Scan for the cell matching the given text and deliver its [X, Y] coordinate at center. 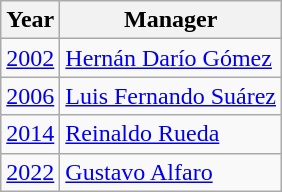
Manager [171, 20]
Gustavo Alfaro [171, 172]
2022 [30, 172]
2006 [30, 96]
Reinaldo Rueda [171, 134]
2002 [30, 58]
Year [30, 20]
Luis Fernando Suárez [171, 96]
2014 [30, 134]
Hernán Darío Gómez [171, 58]
